Scan for the cell matching the given text and deliver its [X, Y] coordinate at center. 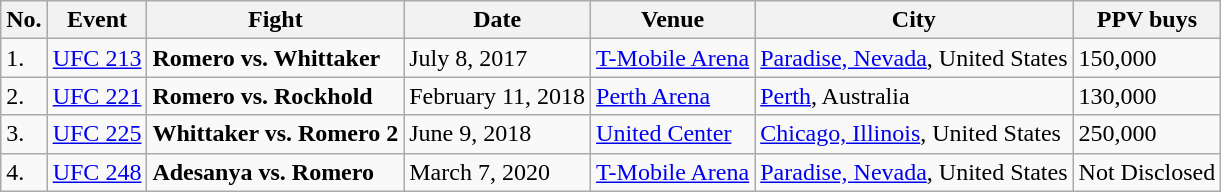
Perth, Australia [914, 96]
3. [24, 134]
Not Disclosed [1147, 172]
June 9, 2018 [498, 134]
Romero vs. Whittaker [276, 58]
2. [24, 96]
Perth Arena [673, 96]
UFC 225 [97, 134]
Adesanya vs. Romero [276, 172]
City [914, 20]
1. [24, 58]
February 11, 2018 [498, 96]
Whittaker vs. Romero 2 [276, 134]
No. [24, 20]
250,000 [1147, 134]
130,000 [1147, 96]
PPV buys [1147, 20]
UFC 213 [97, 58]
Event [97, 20]
150,000 [1147, 58]
United Center [673, 134]
Chicago, Illinois, United States [914, 134]
Date [498, 20]
July 8, 2017 [498, 58]
Romero vs. Rockhold [276, 96]
UFC 248 [97, 172]
Venue [673, 20]
UFC 221 [97, 96]
Fight [276, 20]
4. [24, 172]
March 7, 2020 [498, 172]
